Locate the cell with the specified text and output its [X, Y] center coordinate. 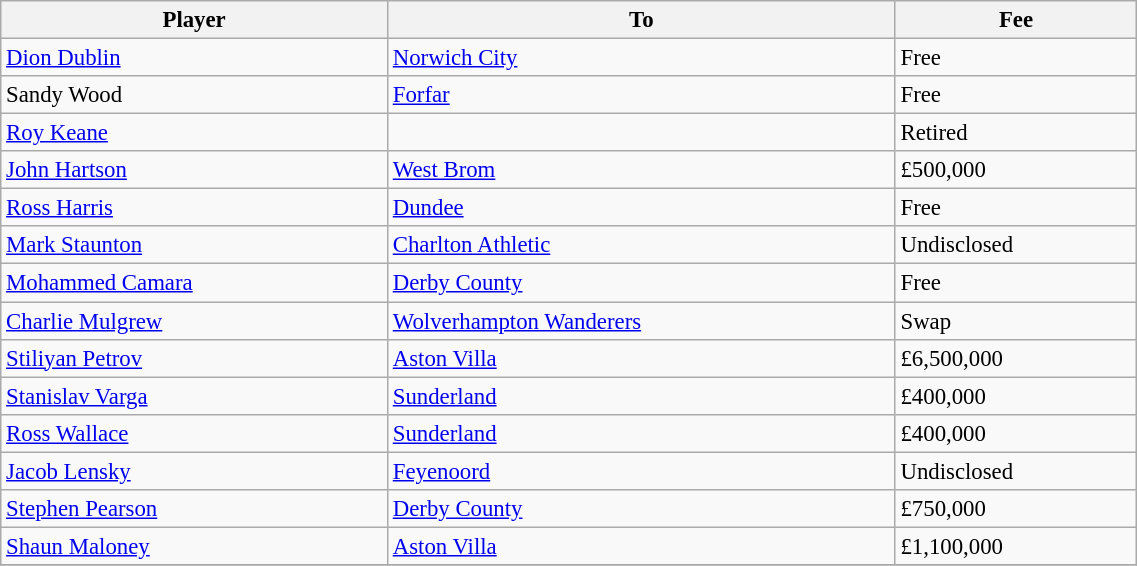
Stanislav Varga [194, 396]
Forfar [641, 95]
Dion Dublin [194, 58]
Sandy Wood [194, 95]
Charlton Athletic [641, 245]
Mohammed Camara [194, 283]
Ross Wallace [194, 433]
Jacob Lensky [194, 471]
To [641, 20]
John Hartson [194, 170]
Fee [1016, 20]
£1,100,000 [1016, 546]
£750,000 [1016, 509]
Player [194, 20]
Swap [1016, 321]
£6,500,000 [1016, 358]
£500,000 [1016, 170]
Roy Keane [194, 133]
Retired [1016, 133]
Wolverhampton Wanderers [641, 321]
Ross Harris [194, 208]
Mark Staunton [194, 245]
Norwich City [641, 58]
Feyenoord [641, 471]
Stiliyan Petrov [194, 358]
Stephen Pearson [194, 509]
West Brom [641, 170]
Dundee [641, 208]
Charlie Mulgrew [194, 321]
Shaun Maloney [194, 546]
